Scan for the cell matching the given text and deliver its [X, Y] coordinate at center. 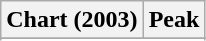
Chart (2003) [72, 20]
Peak [174, 20]
